Capture the cell that displays the provided text and extract its (X, Y) central coordinate. 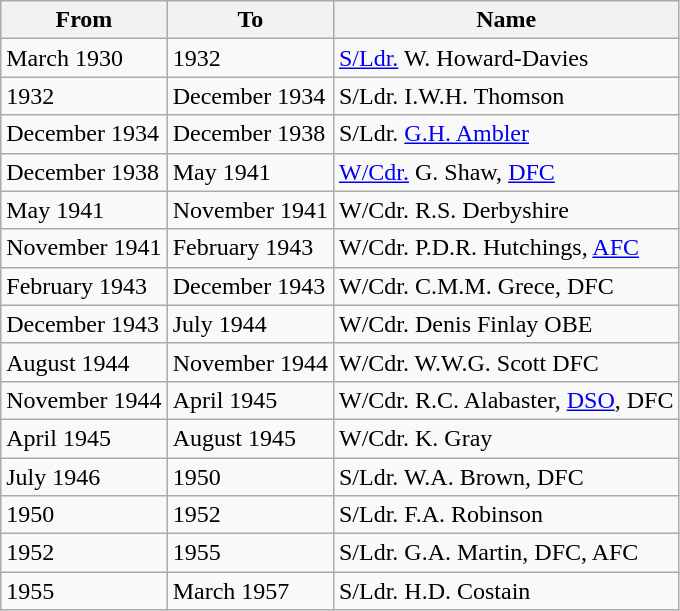
To (250, 20)
W/Cdr. Denis Finlay OBE (506, 324)
W/Cdr. C.M.M. Grece, DFC (506, 286)
August 1944 (84, 362)
August 1945 (250, 438)
S/Ldr. G.H. Ambler (506, 134)
S/Ldr. F.A. Robinson (506, 515)
Name (506, 20)
W/Cdr. K. Gray (506, 438)
W/Cdr. R.S. Derbyshire (506, 210)
S/Ldr. W.A. Brown, DFC (506, 477)
W/Cdr. G. Shaw, DFC (506, 172)
S/Ldr. G.A. Martin, DFC, AFC (506, 553)
July 1946 (84, 477)
S/Ldr. H.D. Costain (506, 591)
March 1957 (250, 591)
From (84, 20)
W/Cdr. W.W.G. Scott DFC (506, 362)
S/Ldr. I.W.H. Thomson (506, 96)
S/Ldr. W. Howard-Davies (506, 58)
March 1930 (84, 58)
July 1944 (250, 324)
W/Cdr. R.C. Alabaster, DSO, DFC (506, 400)
W/Cdr. P.D.R. Hutchings, AFC (506, 248)
